Return [x, y] of the center of cell containing provided text 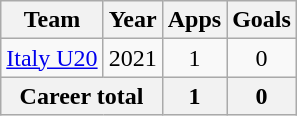
Career total [82, 96]
Year [132, 20]
Italy U20 [52, 58]
2021 [132, 58]
Apps [194, 20]
Goals [262, 20]
Team [52, 20]
